Determine the (X, Y) coordinate at the center of the cell enclosing the given text.  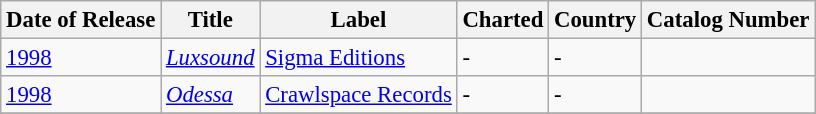
Charted (503, 20)
Country (596, 20)
Luxsound (210, 58)
Odessa (210, 95)
Catalog Number (728, 20)
Label (358, 20)
Title (210, 20)
Crawlspace Records (358, 95)
Date of Release (81, 20)
Sigma Editions (358, 58)
